For the text-containing cell, return its midpoint in [x, y] coordinate format. 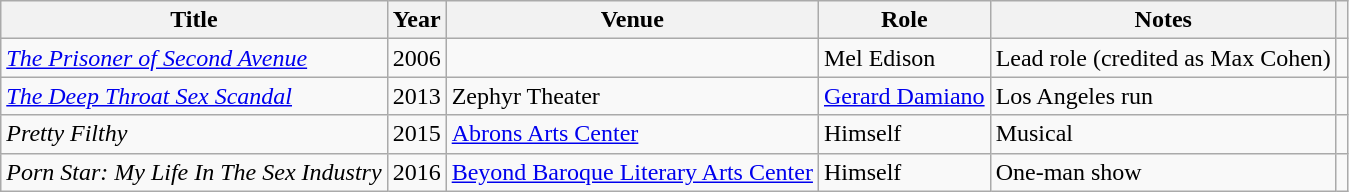
The Prisoner of Second Avenue [194, 58]
Musical [1163, 134]
Gerard Damiano [904, 96]
Beyond Baroque Literary Arts Center [632, 172]
The Deep Throat Sex Scandal [194, 96]
Abrons Arts Center [632, 134]
Title [194, 20]
Zephyr Theater [632, 96]
One-man show [1163, 172]
Los Angeles run [1163, 96]
Venue [632, 20]
Notes [1163, 20]
Pretty Filthy [194, 134]
Role [904, 20]
Lead role (credited as Max Cohen) [1163, 58]
2016 [416, 172]
2013 [416, 96]
2006 [416, 58]
Mel Edison [904, 58]
Porn Star: My Life In The Sex Industry [194, 172]
2015 [416, 134]
Year [416, 20]
